Pinpoint the cell where the given text exists, returning its [X, Y] midpoint coordinate. 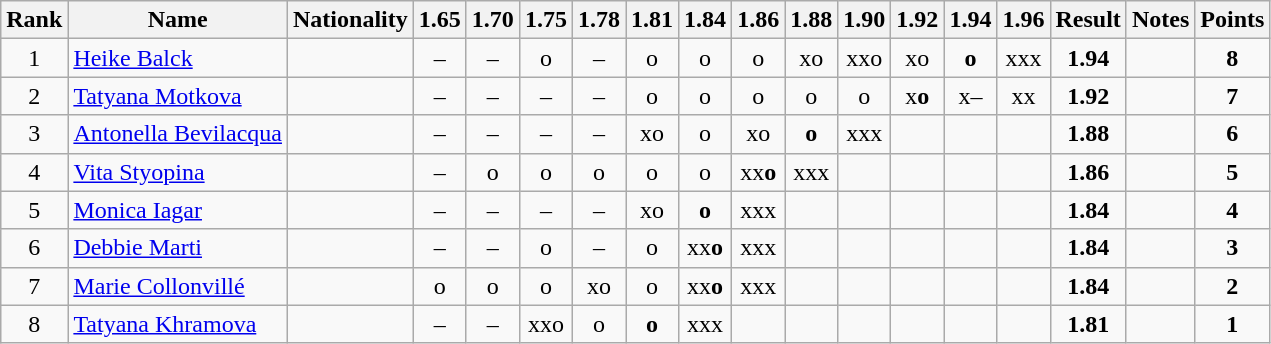
Vita Styopina [178, 172]
Tatyana Khramova [178, 324]
Notes [1160, 20]
x– [970, 96]
Name [178, 20]
1.70 [492, 20]
Heike Balck [178, 58]
1.90 [864, 20]
xx [1024, 96]
Debbie Marti [178, 248]
1.75 [546, 20]
Tatyana Motkova [178, 96]
Monica Iagar [178, 210]
Points [1232, 20]
1.96 [1024, 20]
1.65 [440, 20]
1.78 [598, 20]
Antonella Bevilacqua [178, 134]
Rank [34, 20]
Marie Collonvillé [178, 286]
Nationality [351, 20]
Result [1088, 20]
